Search for the cell housing the specified text and yield its [X, Y] center coordinate. 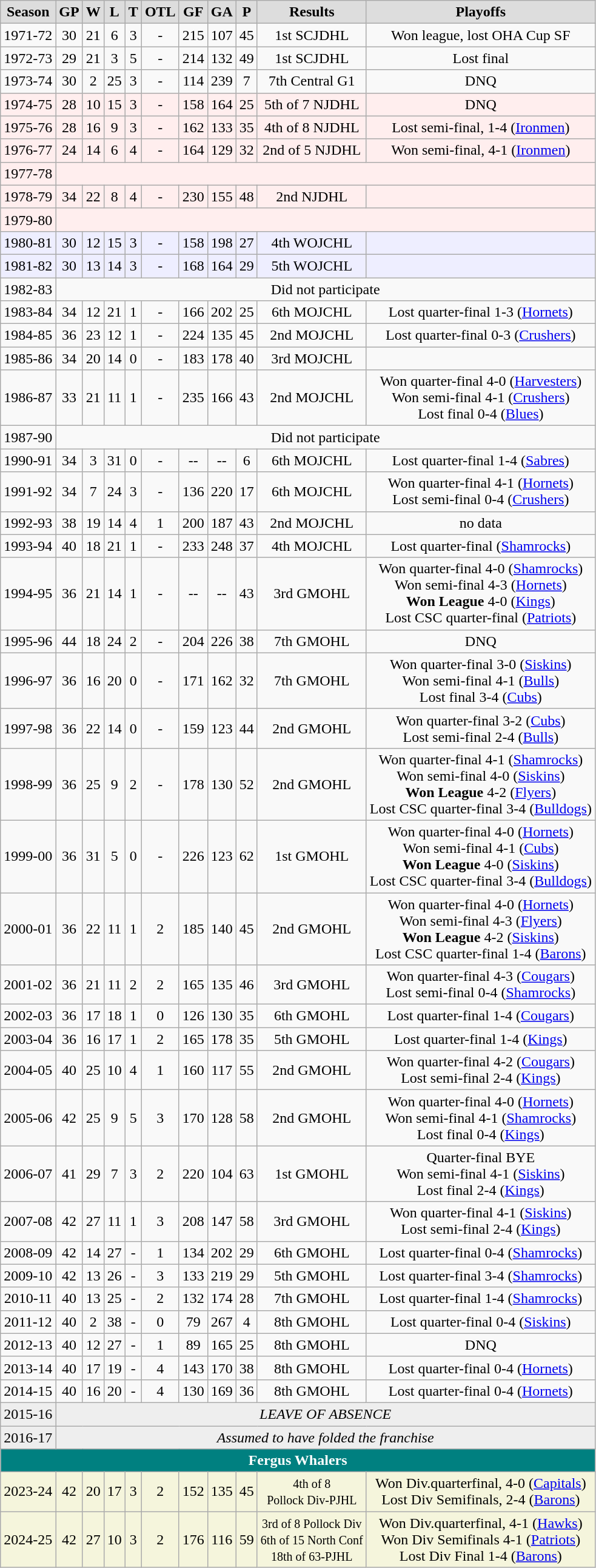
155 [222, 197]
159 [193, 728]
GA [222, 12]
1998-99 [28, 784]
1986-87 [28, 398]
Assumed to have folded the franchise [326, 1437]
152 [193, 1492]
2011-12 [28, 1322]
2002-03 [28, 1016]
P [246, 12]
Lost quarter-final 1-4 (Cougars) [480, 1016]
117 [222, 1070]
136 [193, 491]
Lost quarter-final 1-3 (Hornets) [480, 312]
Lost quarter-final 3-4 (Shamrocks) [480, 1276]
2024-25 [28, 1539]
79 [193, 1322]
55 [246, 1070]
23 [93, 335]
176 [193, 1539]
2023-24 [28, 1492]
114 [193, 81]
107 [222, 35]
Won quarter-final 4-1 (Siskins)Lost semi-final 2-4 (Kings) [480, 1222]
235 [193, 398]
2014-15 [28, 1391]
1992-93 [28, 523]
Won quarter-final 4-0 (Hornets)Won semi-final 4-1 (Cubs)Won League 4-0 (Siskins)Lost CSC quarter-final 3-4 (Bulldogs) [480, 856]
Won Div.quarterfinal, 4-0 (Capitals)Lost Div Semifinals, 2-4 (Barons) [480, 1492]
198 [222, 243]
2nd of 5 NJDHL [312, 150]
4th of 8 NJDHL [312, 127]
128 [222, 1118]
2001-02 [28, 985]
GP [69, 12]
Quarter-final BYEWon semi-final 4-1 (Siskins)Lost final 2-4 (Kings) [480, 1174]
104 [222, 1174]
2004-05 [28, 1070]
1984-85 [28, 335]
1973-74 [28, 81]
no data [480, 523]
214 [193, 58]
1980-81 [28, 243]
7th Central G1 [312, 81]
59 [246, 1539]
140 [222, 929]
1996-97 [28, 681]
2008-09 [28, 1253]
2006-07 [28, 1174]
1974-75 [28, 104]
62 [246, 856]
Lost quarter-final (Shamrocks) [480, 546]
215 [193, 35]
Playoffs [480, 12]
Lost quarter-final 0-4 (Shamrocks) [480, 1253]
3rd MOJCHL [312, 358]
230 [193, 197]
1994-95 [28, 593]
49 [246, 58]
Lost quarter-final 0-4 (Siskins) [480, 1322]
187 [222, 523]
LEAVE OF ABSENCE [326, 1414]
168 [193, 266]
1978-79 [28, 197]
4th of 8Pollock Div-PJHL [312, 1492]
169 [222, 1391]
Lost quarter-final 0-3 (Crushers) [480, 335]
2003-04 [28, 1039]
183 [193, 358]
Won quarter-final 4-1 (Hornets)Lost semi-final 0-4 (Crushers) [480, 491]
1972-73 [28, 58]
224 [193, 335]
Lost final [480, 58]
4th MOJCHL [312, 546]
160 [193, 1070]
Won quarter-final 4-0 (Shamrocks)Won semi-final 4-3 (Hornets)Won League 4-0 (Kings)Lost CSC quarter-final (Patriots) [480, 593]
143 [193, 1368]
GF [193, 12]
1999-00 [28, 856]
1982-83 [28, 289]
5th of 7 NJDHL [312, 104]
1993-94 [28, 546]
52 [246, 784]
4th WOJCHL [312, 243]
1976-77 [28, 150]
1997-98 [28, 728]
89 [193, 1345]
3rd of 8 Pollock Div6th of 15 North Conf 18th of 63-PJHL [312, 1539]
2010-11 [28, 1299]
T [133, 12]
2013-14 [28, 1368]
2015-16 [28, 1414]
134 [193, 1253]
Won semi-final, 4-1 (Ironmen) [480, 150]
Won quarter-final 4-3 (Cougars)Lost semi-final 0-4 (Shamrocks) [480, 985]
Lost quarter-final 1-4 (Shamrocks) [480, 1299]
Lost quarter-final 1-4 (Sabres) [480, 460]
2007-08 [28, 1222]
Season [28, 12]
267 [222, 1322]
Won quarter-final 4-0 (Harvesters)Won semi-final 4-1 (Crushers)Lost final 0-4 (Blues) [480, 398]
Won quarter-final 4-2 (Cougars)Lost semi-final 2-4 (Kings) [480, 1070]
Won league, lost OHA Cup SF [480, 35]
48 [246, 197]
Fergus Whalers [298, 1461]
174 [222, 1299]
185 [193, 929]
L [114, 12]
Won Div.quarterfinal, 4-1 (Hawks)Won Div Semifinals 4-1 (Patriots)Lost Div Final 1-4 (Barons) [480, 1539]
Won quarter-final 4-0 (Hornets)Won semi-final 4-1 (Shamrocks)Lost final 0-4 (Kings) [480, 1118]
Lost quarter-final 1-4 (Kings) [480, 1039]
W [93, 12]
147 [222, 1222]
2005-06 [28, 1118]
1977-78 [28, 173]
26 [114, 1276]
1985-86 [28, 358]
248 [222, 546]
33 [69, 398]
129 [222, 150]
2009-10 [28, 1276]
OTL [160, 12]
41 [69, 1174]
Lost semi-final, 1-4 (Ironmen) [480, 127]
46 [246, 985]
219 [222, 1276]
2016-17 [28, 1437]
208 [193, 1222]
1991-92 [28, 491]
Won quarter-final 3-0 (Siskins)Won semi-final 4-1 (Bulls) Lost final 3-4 (Cubs) [480, 681]
200 [193, 523]
63 [246, 1174]
1979-80 [28, 220]
233 [193, 546]
Results [312, 12]
Won quarter-final 4-0 (Hornets)Won semi-final 4-3 (Flyers)Won League 4-2 (Siskins)Lost CSC quarter-final 1-4 (Barons) [480, 929]
1987-90 [28, 437]
1983-84 [28, 312]
2nd NJDHL [312, 197]
204 [193, 641]
171 [193, 681]
1975-76 [28, 127]
37 [246, 546]
Won quarter-final 4-1 (Shamrocks)Won semi-final 4-0 (Siskins)Won League 4-2 (Flyers)Lost CSC quarter-final 3-4 (Bulldogs) [480, 784]
2000-01 [28, 929]
126 [193, 1016]
1990-91 [28, 460]
Won quarter-final 3-2 (Cubs)Lost semi-final 2-4 (Bulls) [480, 728]
5th WOJCHL [312, 266]
116 [222, 1539]
1971-72 [28, 35]
1995-96 [28, 641]
8 [114, 197]
2012-13 [28, 1345]
239 [222, 81]
1981-82 [28, 266]
